Locate the cell with the specified text and output its (X, Y) center coordinate. 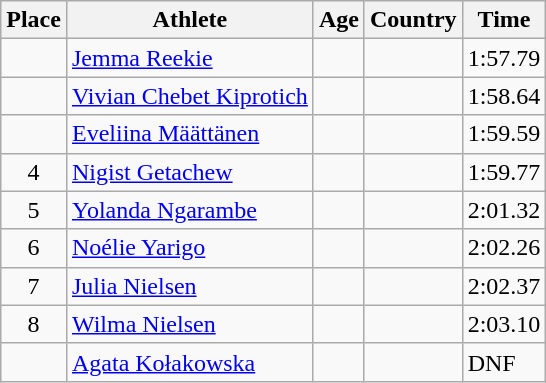
Julia Nielsen (190, 286)
Age (338, 20)
Yolanda Ngarambe (190, 210)
6 (34, 248)
8 (34, 324)
2:01.32 (504, 210)
4 (34, 172)
Country (413, 20)
Vivian Chebet Kiprotich (190, 96)
Place (34, 20)
1:59.77 (504, 172)
1:57.79 (504, 58)
1:58.64 (504, 96)
Athlete (190, 20)
Time (504, 20)
5 (34, 210)
Wilma Nielsen (190, 324)
Jemma Reekie (190, 58)
DNF (504, 362)
Noélie Yarigo (190, 248)
1:59.59 (504, 134)
7 (34, 286)
2:02.37 (504, 286)
Eveliina Määttänen (190, 134)
2:03.10 (504, 324)
Nigist Getachew (190, 172)
2:02.26 (504, 248)
Agata Kołakowska (190, 362)
